Find where the given text appears and provide that cell's center as (x, y) coordinate. 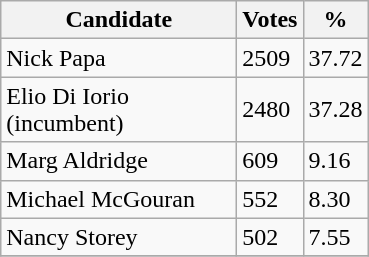
Nancy Storey (119, 237)
502 (270, 237)
2480 (270, 110)
2509 (270, 58)
% (336, 20)
Nick Papa (119, 58)
8.30 (336, 199)
7.55 (336, 237)
Marg Aldridge (119, 161)
Candidate (119, 20)
Votes (270, 20)
Michael McGouran (119, 199)
552 (270, 199)
9.16 (336, 161)
37.72 (336, 58)
Elio Di Iorio (incumbent) (119, 110)
37.28 (336, 110)
609 (270, 161)
